From the cell containing the given text, extract its center point as [X, Y] coordinate. 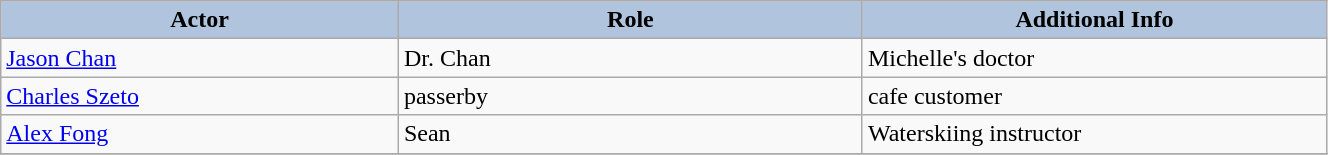
Role [630, 20]
Sean [630, 134]
passerby [630, 96]
Alex Fong [200, 134]
Michelle's doctor [1094, 58]
Charles Szeto [200, 96]
cafe customer [1094, 96]
Jason Chan [200, 58]
Dr. Chan [630, 58]
Actor [200, 20]
Waterskiing instructor [1094, 134]
Additional Info [1094, 20]
